Scan for the cell matching the given text and deliver its [x, y] coordinate at center. 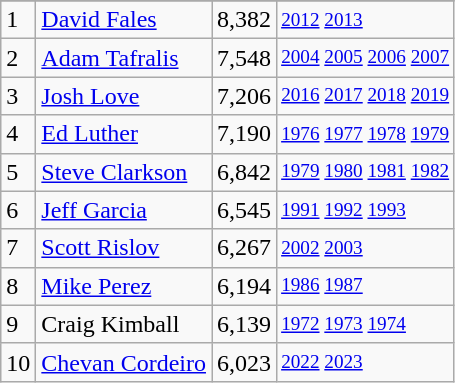
8,382 [244, 20]
9 [18, 324]
10 [18, 362]
Mike Perez [124, 286]
1979 1980 1981 1982 [366, 172]
Chevan Cordeiro [124, 362]
7 [18, 248]
Steve Clarkson [124, 172]
1986 1987 [366, 286]
Scott Rislov [124, 248]
Ed Luther [124, 134]
2022 2023 [366, 362]
2016 2017 2018 2019 [366, 96]
David Fales [124, 20]
7,206 [244, 96]
Jeff Garcia [124, 210]
8 [18, 286]
6,194 [244, 286]
1976 1977 1978 1979 [366, 134]
3 [18, 96]
Josh Love [124, 96]
2004 2005 2006 2007 [366, 58]
6,023 [244, 362]
4 [18, 134]
2012 2013 [366, 20]
Adam Tafralis [124, 58]
1 [18, 20]
Craig Kimball [124, 324]
7,190 [244, 134]
6,139 [244, 324]
6,267 [244, 248]
6,545 [244, 210]
1991 1992 1993 [366, 210]
2 [18, 58]
5 [18, 172]
6,842 [244, 172]
2002 2003 [366, 248]
7,548 [244, 58]
1972 1973 1974 [366, 324]
6 [18, 210]
